Identify which cell holds the provided text, then report its [X, Y] central coordinate. 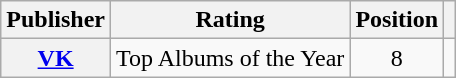
Publisher [56, 20]
VK [56, 58]
Position [397, 20]
Top Albums of the Year [230, 58]
8 [397, 58]
Rating [230, 20]
